Capture the cell that displays the provided text and extract its [x, y] central coordinate. 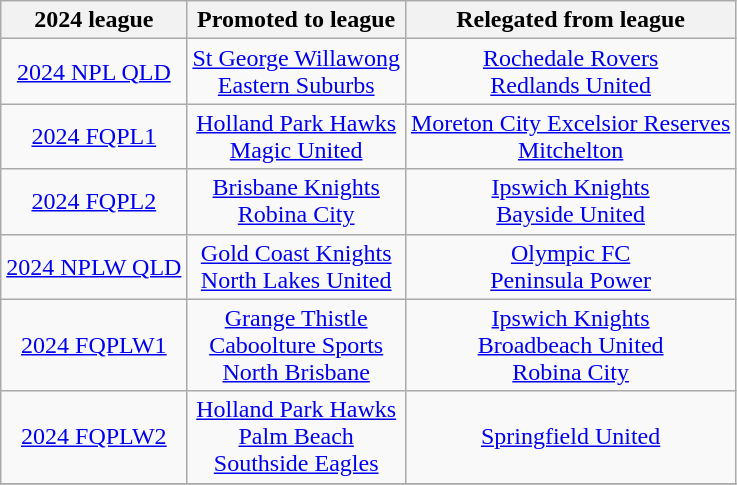
2024 league [94, 20]
2024 FQPL1 [94, 136]
Springfield United [570, 437]
Promoted to league [296, 20]
Holland Park HawksPalm BeachSouthside Eagles [296, 437]
Gold Coast Knights North Lakes United [296, 266]
2024 FQPLW2 [94, 437]
Brisbane KnightsRobina City [296, 202]
Rochedale Rovers Redlands United [570, 72]
2024 FQPL2 [94, 202]
2024 NPL QLD [94, 72]
2024 NPLW QLD [94, 266]
Ipswich Knights Bayside United [570, 202]
2024 FQPLW1 [94, 345]
Moreton City Excelsior ReservesMitchelton [570, 136]
Grange ThistleCaboolture SportsNorth Brisbane [296, 345]
Holland Park HawksMagic United [296, 136]
Olympic FC Peninsula Power [570, 266]
Relegated from league [570, 20]
Ipswich KnightsBroadbeach United Robina City [570, 345]
St George Willawong Eastern Suburbs [296, 72]
